Return the (X, Y) coordinate for the center point of the cell that contains the specified text.  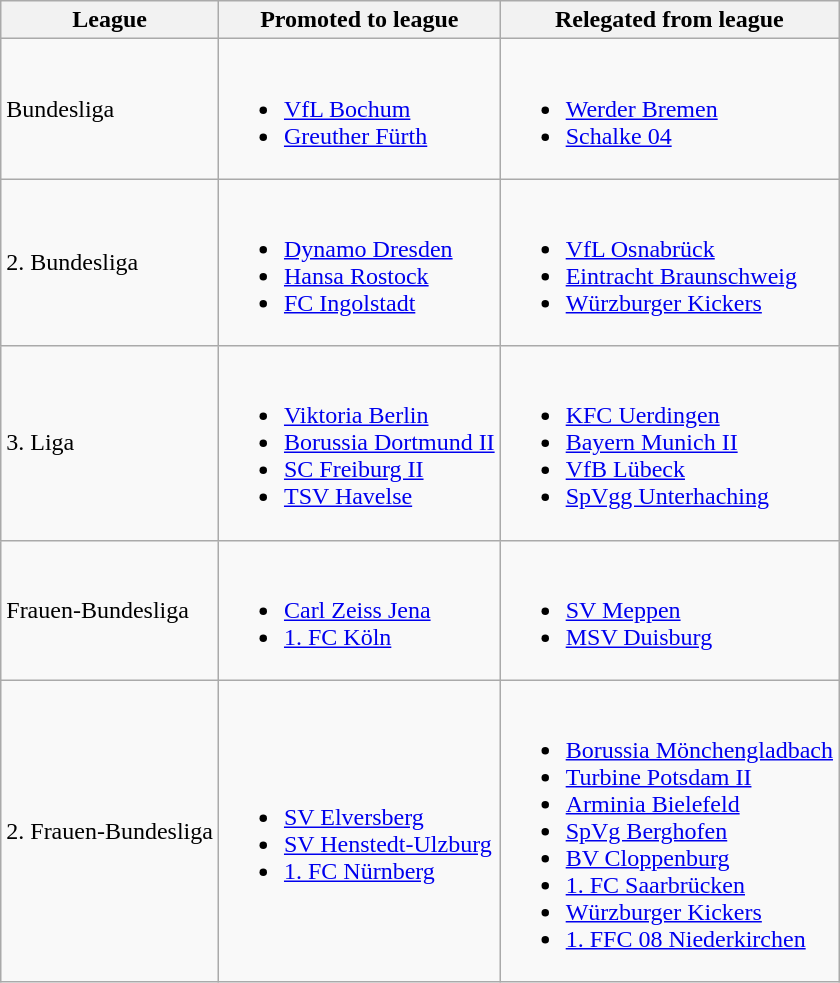
Carl Zeiss Jena1. FC Köln (359, 610)
SV ElversbergSV Henstedt-Ulzburg1. FC Nürnberg (359, 831)
Borussia MönchengladbachTurbine Potsdam IIArminia BielefeldSpVg BerghofenBV Cloppenburg1. FC SaarbrückenWürzburger Kickers1. FFC 08 Niederkirchen (669, 831)
VfL BochumGreuther Fürth (359, 109)
KFC UerdingenBayern Munich IIVfB LübeckSpVgg Unterhaching (669, 443)
3. Liga (110, 443)
Bundesliga (110, 109)
Werder BremenSchalke 04 (669, 109)
Promoted to league (359, 20)
Frauen-Bundesliga (110, 610)
Dynamo DresdenHansa RostockFC Ingolstadt (359, 262)
League (110, 20)
Relegated from league (669, 20)
VfL OsnabrückEintracht BraunschweigWürzburger Kickers (669, 262)
2. Frauen-Bundesliga (110, 831)
SV MeppenMSV Duisburg (669, 610)
2. Bundesliga (110, 262)
Viktoria BerlinBorussia Dortmund IISC Freiburg IITSV Havelse (359, 443)
